Locate the cell with the specified text and output its (x, y) center coordinate. 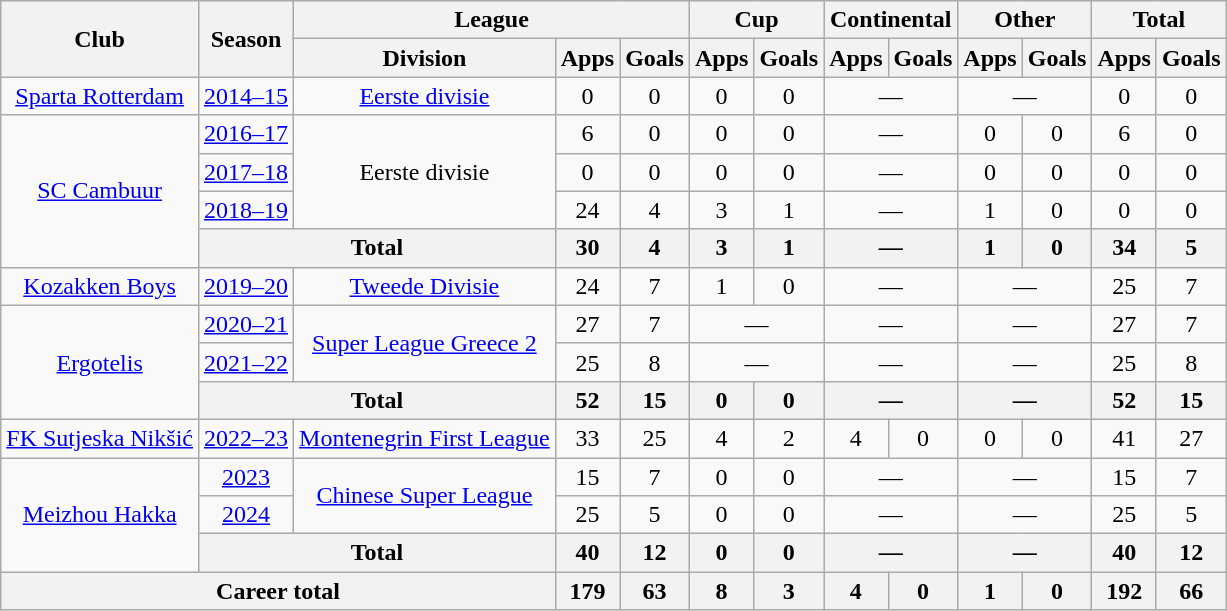
2016–17 (246, 134)
Sparta Rotterdam (100, 96)
Montenegrin First League (425, 438)
Cup (756, 20)
2020–21 (246, 324)
2014–15 (246, 96)
192 (1124, 591)
Career total (278, 591)
2019–20 (246, 286)
Continental (891, 20)
2023 (246, 477)
Tweede Divisie (425, 286)
2 (789, 438)
34 (1124, 248)
Division (425, 58)
League (492, 20)
Season (246, 39)
2024 (246, 515)
30 (587, 248)
Ergotelis (100, 362)
2017–18 (246, 172)
Club (100, 39)
SC Cambuur (100, 191)
2022–23 (246, 438)
Kozakken Boys (100, 286)
Other (1025, 20)
Chinese Super League (425, 496)
41 (1124, 438)
Meizhou Hakka (100, 515)
179 (587, 591)
63 (655, 591)
2021–22 (246, 362)
FK Sutjeska Nikšić (100, 438)
33 (587, 438)
66 (1191, 591)
2018–19 (246, 210)
Super League Greece 2 (425, 343)
